Detect which cell encompasses the target text, then output its [x, y] center coordinate. 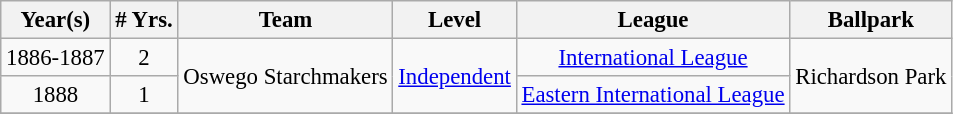
# Yrs. [144, 20]
Ballpark [871, 20]
Oswego Starchmakers [286, 76]
Year(s) [56, 20]
1 [144, 95]
International League [653, 58]
1888 [56, 95]
Richardson Park [871, 76]
2 [144, 58]
Independent [454, 76]
League [653, 20]
Eastern International League [653, 95]
Team [286, 20]
1886-1887 [56, 58]
Level [454, 20]
